Scan for the cell matching the given text and deliver its (x, y) coordinate at center. 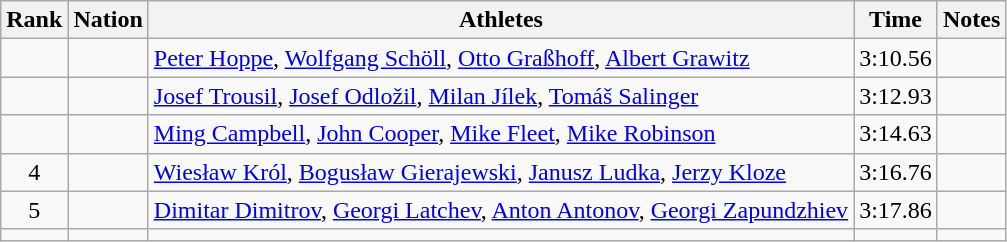
Rank (34, 20)
5 (34, 210)
Time (896, 20)
3:17.86 (896, 210)
Nation (108, 20)
3:12.93 (896, 96)
Peter Hoppe, Wolfgang Schöll, Otto Graßhoff, Albert Grawitz (500, 58)
Notes (971, 20)
4 (34, 172)
Wiesław Król, Bogusław Gierajewski, Janusz Ludka, Jerzy Kloze (500, 172)
3:10.56 (896, 58)
Athletes (500, 20)
3:14.63 (896, 134)
Ming Campbell, John Cooper, Mike Fleet, Mike Robinson (500, 134)
3:16.76 (896, 172)
Dimitar Dimitrov, Georgi Latchev, Anton Antonov, Georgi Zapundzhiev (500, 210)
Josef Trousil, Josef Odložil, Milan Jílek, Tomáš Salinger (500, 96)
